Return [x, y] of the center of cell containing provided text 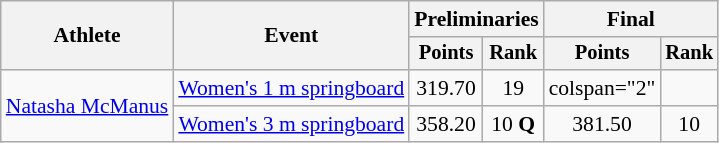
Women's 1 m springboard [291, 88]
19 [514, 88]
colspan="2" [602, 88]
Women's 3 m springboard [291, 124]
Final [631, 19]
358.20 [446, 124]
10 Q [514, 124]
Event [291, 36]
Natasha McManus [88, 106]
Athlete [88, 36]
Preliminaries [476, 19]
319.70 [446, 88]
381.50 [602, 124]
10 [689, 124]
